Locate the cell with the specified text and output its [X, Y] center coordinate. 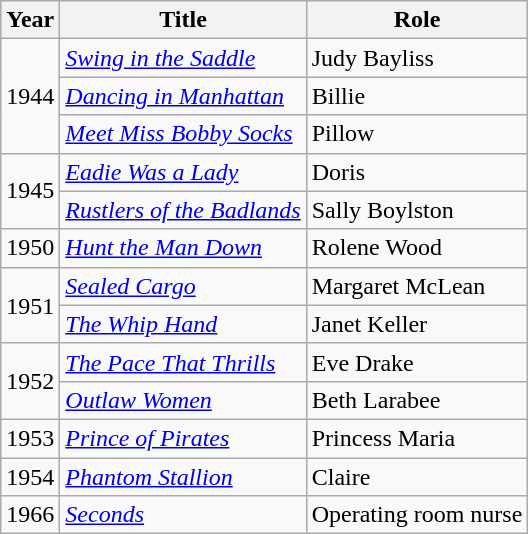
Eve Drake [417, 362]
1951 [30, 305]
Janet Keller [417, 324]
Margaret McLean [417, 286]
Seconds [183, 515]
Role [417, 20]
1950 [30, 248]
1966 [30, 515]
1952 [30, 381]
Princess Maria [417, 438]
Meet Miss Bobby Socks [183, 134]
1953 [30, 438]
Claire [417, 477]
Phantom Stallion [183, 477]
Swing in the Saddle [183, 58]
Dancing in Manhattan [183, 96]
Operating room nurse [417, 515]
1954 [30, 477]
Title [183, 20]
Hunt the Man Down [183, 248]
Doris [417, 172]
Sealed Cargo [183, 286]
Sally Boylston [417, 210]
Year [30, 20]
The Pace That Thrills [183, 362]
Beth Larabee [417, 400]
Rolene Wood [417, 248]
Rustlers of the Badlands [183, 210]
Outlaw Women [183, 400]
The Whip Hand [183, 324]
Judy Bayliss [417, 58]
Eadie Was a Lady [183, 172]
1944 [30, 96]
1945 [30, 191]
Billie [417, 96]
Prince of Pirates [183, 438]
Pillow [417, 134]
